Search for the cell housing the specified text and yield its (X, Y) center coordinate. 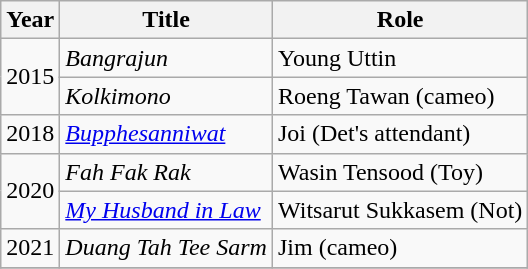
Witsarut Sukkasem (Not) (400, 210)
Title (166, 20)
Young Uttin (400, 58)
Joi (Det's attendant) (400, 134)
Bupphesanniwat (166, 134)
Wasin Tensood (Toy) (400, 172)
2015 (30, 77)
Jim (cameo) (400, 248)
2021 (30, 248)
Fah Fak Rak (166, 172)
Duang Tah Tee Sarm (166, 248)
Kolkimono (166, 96)
Roeng Tawan (cameo) (400, 96)
2018 (30, 134)
Bangrajun (166, 58)
Role (400, 20)
Year (30, 20)
My Husband in Law (166, 210)
2020 (30, 191)
